For the text-containing cell, return its midpoint in [x, y] coordinate format. 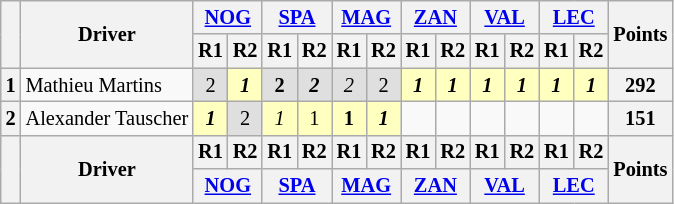
Mathieu Martins [108, 85]
Alexander Tauscher [108, 118]
292 [640, 85]
151 [640, 118]
